Locate the cell with the specified text and output its (x, y) center coordinate. 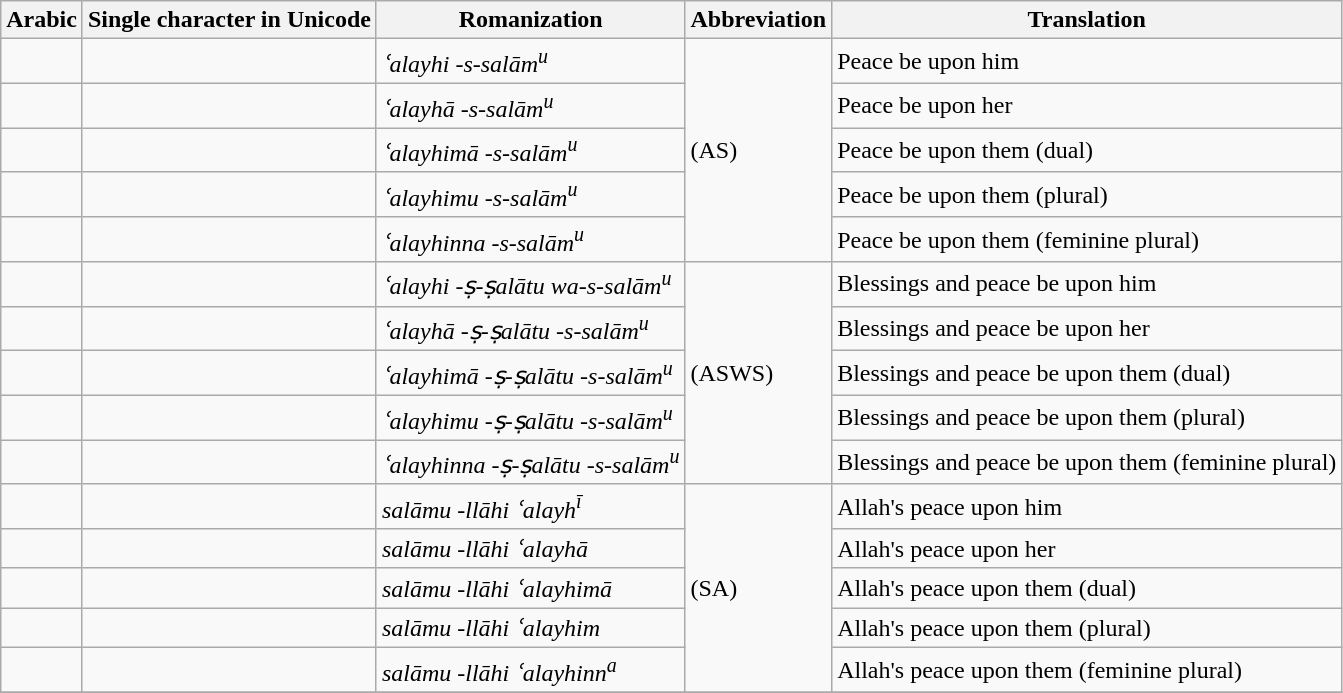
Allah's peace upon them (dual) (1087, 588)
Allah's peace upon him (1087, 506)
Blessings and peace be upon them (dual) (1087, 374)
salāmu -llāhi ʿalayhā (530, 549)
ʿalayhā -s-salāmu (530, 106)
ʿalayhimu -ṣ-ṣalātu -s-salāmu (530, 418)
ʿalayhinna -ṣ-ṣalātu -s-salāmu (530, 462)
Arabic (42, 20)
(AS) (758, 150)
salāmu -llāhi ʿalayhimā (530, 588)
salāmu -llāhi ʿalayhī (530, 506)
ʿalayhimā -s-salāmu (530, 150)
(SA) (758, 588)
Translation (1087, 20)
ʿalayhimu -s-salāmu (530, 194)
Peace be upon her (1087, 106)
Allah's peace upon her (1087, 549)
ʿalayhā -ṣ-ṣalātu -s-salāmu (530, 328)
Allah's peace upon them (feminine plural) (1087, 670)
ʿalayhi -s-salāmu (530, 62)
salāmu -llāhi ʿalayhim (530, 628)
Single character in Unicode (229, 20)
ʿalayhinna -s-salāmu (530, 240)
Peace be upon them (dual) (1087, 150)
Blessings and peace be upon them (feminine plural) (1087, 462)
Abbreviation (758, 20)
Peace be upon them (feminine plural) (1087, 240)
Allah's peace upon them (plural) (1087, 628)
salāmu -llāhi ʿalayhinna (530, 670)
Blessings and peace be upon her (1087, 328)
ʿalayhimā -ṣ-ṣalātu -s-salāmu (530, 374)
(ASWS) (758, 374)
Blessings and peace be upon them (plural) (1087, 418)
Blessings and peace be upon him (1087, 284)
Peace be upon them (plural) (1087, 194)
Peace be upon him (1087, 62)
Romanization (530, 20)
ʿalayhi -ṣ-ṣalātu wa-s-salāmu (530, 284)
